Return [x, y] of the center of cell containing provided text 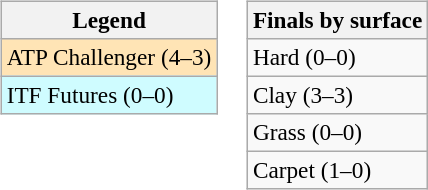
Hard (0–0) [337, 57]
ITF Futures (0–0) [108, 95]
Legend [108, 20]
Finals by surface [337, 20]
Grass (0–0) [337, 133]
Clay (3–3) [337, 95]
Carpet (1–0) [337, 171]
ATP Challenger (4–3) [108, 57]
